Search for the cell housing the specified text and yield its (X, Y) center coordinate. 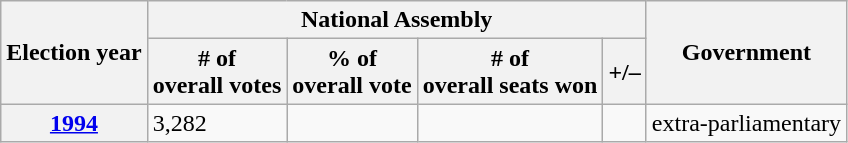
# ofoverall seats won (510, 72)
Government (746, 52)
Election year (74, 52)
# ofoverall votes (217, 72)
extra-parliamentary (746, 123)
+/– (624, 72)
3,282 (217, 123)
National Assembly (396, 20)
1994 (74, 123)
% ofoverall vote (352, 72)
